For the text-containing cell, return its midpoint in [X, Y] coordinate format. 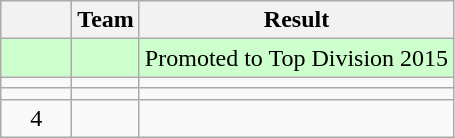
Team [106, 20]
Promoted to Top Division 2015 [296, 58]
Result [296, 20]
4 [36, 118]
